Extract the [X, Y] coordinate from the center of the cell holding the provided text.  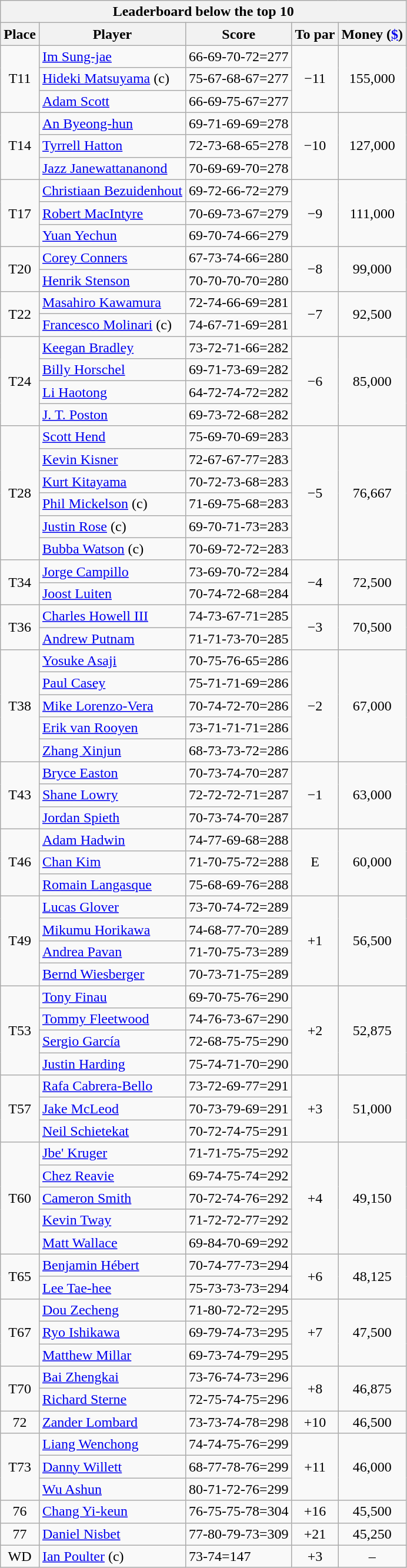
67-73-74-66=280 [239, 258]
J. T. Poston [112, 415]
T46 [20, 862]
+10 [315, 1422]
Money ($) [372, 34]
Chez Reavie [112, 1176]
74-76-73-67=290 [239, 1019]
80-71-72-76=299 [239, 1489]
T49 [20, 940]
T11 [20, 79]
−8 [315, 269]
73-74=147 [239, 1556]
Dou Zecheng [112, 1310]
48,125 [372, 1276]
Jbe' Kruger [112, 1153]
Benjamin Hébert [112, 1265]
−1 [315, 795]
T43 [20, 795]
Matthew Millar [112, 1355]
70-69-73-67=279 [239, 213]
−10 [315, 146]
63,000 [372, 795]
70-73-71-75=289 [239, 974]
Hideki Matsuyama (c) [112, 79]
71-70-75-72=288 [239, 862]
Player [112, 34]
E [315, 862]
Shane Lowry [112, 795]
Tommy Fleetwood [112, 1019]
72-74-66-69=281 [239, 303]
T28 [20, 493]
Adam Scott [112, 101]
Paul Casey [112, 683]
Liang Wenchong [112, 1444]
T38 [20, 706]
75-71-71-69=286 [239, 683]
Yosuke Asaji [112, 661]
Romain Langasque [112, 885]
+4 [315, 1198]
Adam Hadwin [112, 840]
Sergio García [112, 1042]
74-67-71-69=281 [239, 325]
An Byeong-hun [112, 124]
Christiaan Bezuidenhout [112, 191]
Zander Lombard [112, 1422]
Kurt Kitayama [112, 482]
Chang Yi-keun [112, 1512]
−3 [315, 627]
75-69-70-69=283 [239, 437]
70-74-72-70=286 [239, 706]
85,000 [372, 381]
Tony Finau [112, 997]
Mike Lorenzo-Vera [112, 706]
T36 [20, 627]
T24 [20, 381]
74-68-77-70=289 [239, 929]
46,000 [372, 1467]
52,875 [372, 1030]
Francesco Molinari (c) [112, 325]
69-72-66-72=279 [239, 191]
Bubba Watson (c) [112, 549]
+1 [315, 940]
70-70-70-70=280 [239, 281]
Ryo Ishikawa [112, 1332]
155,000 [372, 79]
+16 [315, 1512]
45,250 [372, 1534]
74-73-67-71=285 [239, 616]
Lucas Glover [112, 907]
T57 [20, 1109]
71-72-72-77=292 [239, 1220]
Wu Ashun [112, 1489]
75-74-71-70=290 [239, 1064]
45,500 [372, 1512]
73-76-74-73=296 [239, 1377]
WD [20, 1556]
69-74-75-74=292 [239, 1176]
Jorge Campillo [112, 571]
73-70-74-72=289 [239, 907]
Joost Luiten [112, 593]
69-73-74-79=295 [239, 1355]
+7 [315, 1332]
56,500 [372, 940]
73-72-71-66=282 [239, 348]
76,667 [372, 493]
Keegan Bradley [112, 348]
T53 [20, 1030]
68-73-73-72=286 [239, 750]
74-74-75-76=299 [239, 1444]
−11 [315, 79]
– [372, 1556]
Richard Sterne [112, 1400]
Jazz Janewattananond [112, 168]
71-80-72-72=295 [239, 1310]
Chan Kim [112, 862]
71-70-75-73=289 [239, 952]
77 [20, 1534]
73-72-69-77=291 [239, 1086]
+2 [315, 1030]
Henrik Stenson [112, 281]
+21 [315, 1534]
72-73-68-65=278 [239, 146]
76-75-75-78=304 [239, 1512]
+11 [315, 1467]
67,000 [372, 706]
Ian Poulter (c) [112, 1556]
Phil Mickelson (c) [112, 504]
Bai Zhengkai [112, 1377]
69-73-72-68=282 [239, 415]
Charles Howell III [112, 616]
72 [20, 1422]
127,000 [372, 146]
70-72-74-76=292 [239, 1198]
T20 [20, 269]
70-74-77-73=294 [239, 1265]
60,000 [372, 862]
Justin Harding [112, 1064]
72-75-74-75=296 [239, 1400]
72,500 [372, 582]
69-71-69-69=278 [239, 124]
46,500 [372, 1422]
51,000 [372, 1109]
Neil Schietekat [112, 1131]
T65 [20, 1276]
72-67-67-77=283 [239, 459]
73-71-71-71=286 [239, 728]
71-71-75-75=292 [239, 1153]
99,000 [372, 269]
76 [20, 1512]
Erik van Rooyen [112, 728]
Scott Hend [112, 437]
46,875 [372, 1389]
72-72-72-71=287 [239, 795]
Im Sung-jae [112, 56]
Jake McLeod [112, 1109]
Lee Tae-hee [112, 1287]
Andrea Pavan [112, 952]
Cameron Smith [112, 1198]
Li Haotong [112, 392]
70-72-73-68=283 [239, 482]
T34 [20, 582]
73-69-70-72=284 [239, 571]
T60 [20, 1198]
69-71-73-69=282 [239, 370]
Justin Rose (c) [112, 526]
T73 [20, 1467]
92,500 [372, 314]
77-80-79-73=309 [239, 1534]
T70 [20, 1389]
Bryce Easton [112, 773]
+6 [315, 1276]
68-77-78-76=299 [239, 1467]
Leaderboard below the top 10 [203, 12]
T14 [20, 146]
64-72-74-72=282 [239, 392]
73-73-74-78=298 [239, 1422]
T22 [20, 314]
111,000 [372, 213]
70-69-72-72=283 [239, 549]
70-74-72-68=284 [239, 593]
70,500 [372, 627]
Kevin Kisner [112, 459]
70-69-69-70=278 [239, 168]
Robert MacIntyre [112, 213]
75-68-69-76=288 [239, 885]
−6 [315, 381]
−2 [315, 706]
Corey Conners [112, 258]
69-84-70-69=292 [239, 1243]
−5 [315, 493]
75-67-68-67=277 [239, 79]
Place [20, 34]
Jordan Spieth [112, 818]
T17 [20, 213]
−9 [315, 213]
Tyrrell Hatton [112, 146]
49,150 [372, 1198]
66-69-75-67=277 [239, 101]
69-70-71-73=283 [239, 526]
70-72-74-75=291 [239, 1131]
Kevin Tway [112, 1220]
Mikumu Horikawa [112, 929]
−7 [315, 314]
69-79-74-73=295 [239, 1332]
71-71-73-70=285 [239, 638]
Score [239, 34]
75-73-73-73=294 [239, 1287]
70-75-76-65=286 [239, 661]
Danny Willett [112, 1467]
69-70-74-66=279 [239, 235]
Yuan Yechun [112, 235]
Bernd Wiesberger [112, 974]
T67 [20, 1332]
−4 [315, 582]
47,500 [372, 1332]
To par [315, 34]
70-73-79-69=291 [239, 1109]
66-69-70-72=277 [239, 56]
72-68-75-75=290 [239, 1042]
Andrew Putnam [112, 638]
Daniel Nisbet [112, 1534]
69-70-75-76=290 [239, 997]
Rafa Cabrera-Bello [112, 1086]
74-77-69-68=288 [239, 840]
Billy Horschel [112, 370]
Matt Wallace [112, 1243]
Masahiro Kawamura [112, 303]
Zhang Xinjun [112, 750]
+8 [315, 1389]
71-69-75-68=283 [239, 504]
